Detect which cell encompasses the target text, then output its [X, Y] center coordinate. 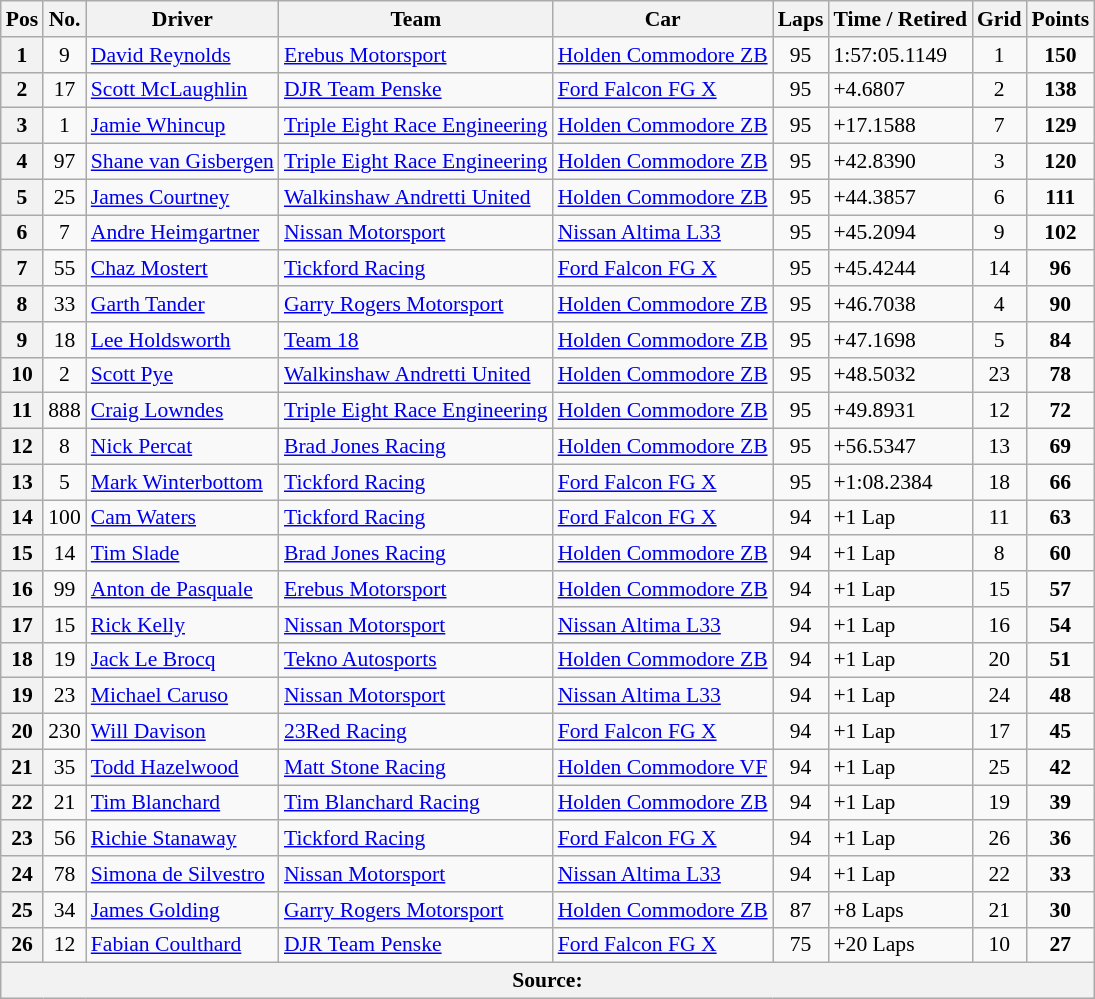
Jamie Whincup [182, 126]
Shane van Gisbergen [182, 162]
Source: [548, 981]
100 [64, 518]
Team 18 [416, 340]
+4.6807 [900, 90]
Chaz Mostert [182, 269]
Jack Le Brocq [182, 660]
+44.3857 [900, 197]
David Reynolds [182, 55]
Scott McLaughlin [182, 90]
Time / Retired [900, 19]
Rick Kelly [182, 625]
60 [1061, 554]
Michael Caruso [182, 696]
+48.5032 [900, 375]
Fabian Coulthard [182, 945]
90 [1061, 304]
Pos [22, 19]
55 [64, 269]
66 [1061, 482]
39 [1061, 803]
Anton de Pasquale [182, 589]
63 [1061, 518]
James Golding [182, 910]
34 [64, 910]
138 [1061, 90]
Richie Stanaway [182, 839]
Scott Pye [182, 375]
Todd Hazelwood [182, 767]
Car [663, 19]
+49.8931 [900, 411]
57 [1061, 589]
+56.5347 [900, 447]
1:57:05.1149 [900, 55]
75 [801, 945]
Andre Heimgartner [182, 233]
Will Davison [182, 732]
Holden Commodore VF [663, 767]
72 [1061, 411]
84 [1061, 340]
Tim Blanchard Racing [416, 803]
Points [1061, 19]
120 [1061, 162]
27 [1061, 945]
Grid [1000, 19]
99 [64, 589]
+1:08.2384 [900, 482]
54 [1061, 625]
+45.2094 [900, 233]
111 [1061, 197]
Mark Winterbottom [182, 482]
Lee Holdsworth [182, 340]
51 [1061, 660]
888 [64, 411]
69 [1061, 447]
97 [64, 162]
48 [1061, 696]
Nick Percat [182, 447]
+20 Laps [900, 945]
87 [801, 910]
Matt Stone Racing [416, 767]
96 [1061, 269]
Tim Slade [182, 554]
+17.1588 [900, 126]
30 [1061, 910]
150 [1061, 55]
42 [1061, 767]
36 [1061, 839]
Driver [182, 19]
Simona de Silvestro [182, 874]
Garth Tander [182, 304]
Laps [801, 19]
129 [1061, 126]
230 [64, 732]
+42.8390 [900, 162]
56 [64, 839]
+45.4244 [900, 269]
James Courtney [182, 197]
Craig Lowndes [182, 411]
No. [64, 19]
Tekno Autosports [416, 660]
+46.7038 [900, 304]
35 [64, 767]
Tim Blanchard [182, 803]
102 [1061, 233]
23Red Racing [416, 732]
Team [416, 19]
+47.1698 [900, 340]
+8 Laps [900, 910]
45 [1061, 732]
Cam Waters [182, 518]
